Capture the cell that displays the provided text and extract its (X, Y) central coordinate. 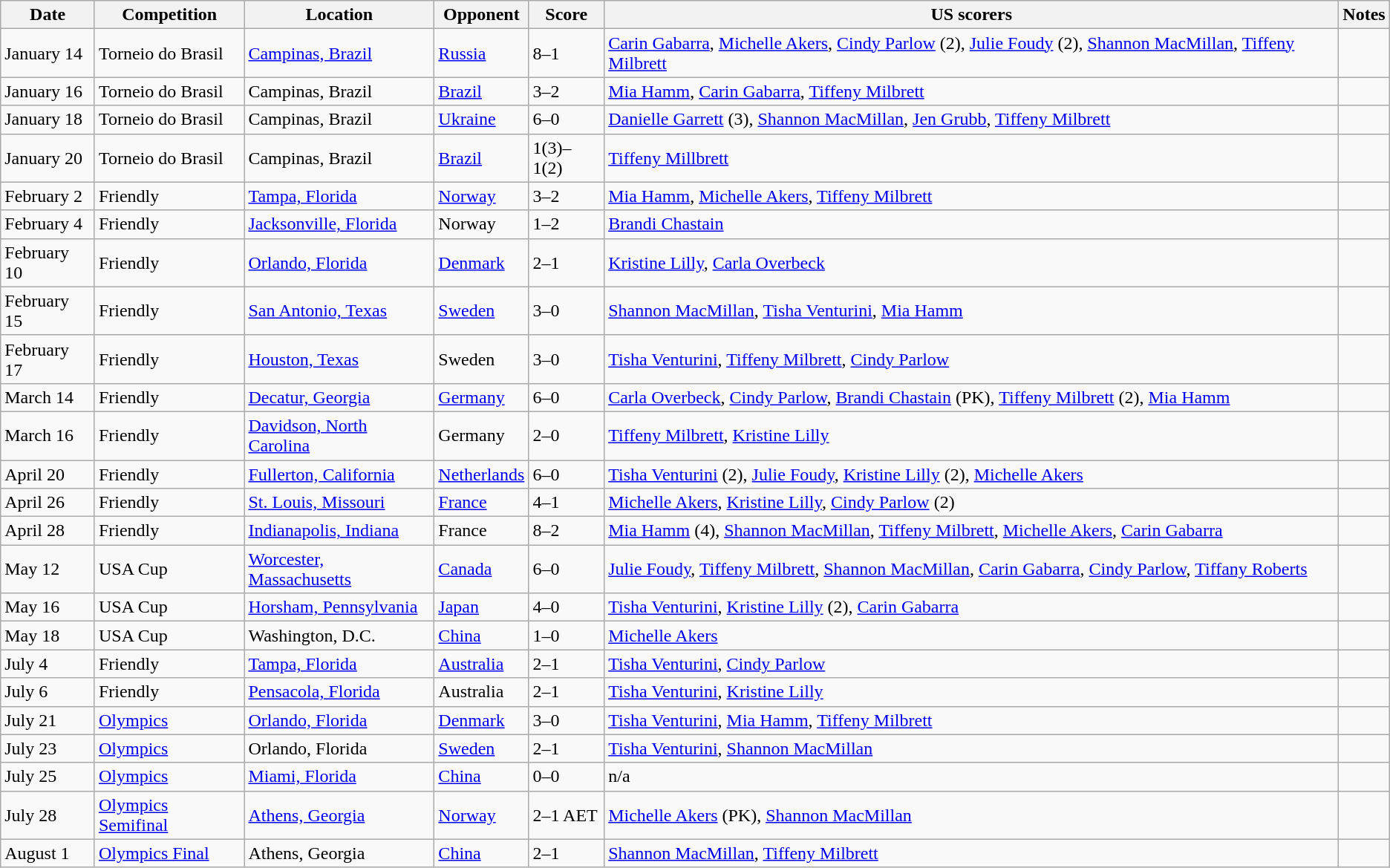
Tisha Venturini, Cindy Parlow (971, 664)
Julie Foudy, Tiffeny Milbrett, Shannon MacMillan, Carin Gabarra, Cindy Parlow, Tiffany Roberts (971, 569)
Kristine Lilly, Carla Overbeck (971, 263)
Danielle Garrett (3), Shannon MacMillan, Jen Grubb, Tiffeny Milbrett (971, 120)
Tisha Venturini, Kristine Lilly (2), Carin Gabarra (971, 607)
April 26 (48, 503)
St. Louis, Missouri (339, 503)
May 12 (48, 569)
Opponent (481, 15)
Canada (481, 569)
Horsham, Pennsylvania (339, 607)
Michelle Akers (PK), Shannon MacMillan (971, 815)
2–1 AET (567, 815)
Michelle Akers (971, 636)
2–0 (567, 435)
Date (48, 15)
1–0 (567, 636)
July 23 (48, 748)
Miami, Florida (339, 777)
8–2 (567, 531)
July 6 (48, 692)
Netherlands (481, 474)
February 4 (48, 224)
Japan (481, 607)
San Antonio, Texas (339, 310)
1(3)–1(2) (567, 157)
Worcester, Massachusetts (339, 569)
Pensacola, Florida (339, 692)
Tisha Venturini, Shannon MacMillan (971, 748)
Notes (1364, 15)
Russia (481, 53)
January 20 (48, 157)
8–1 (567, 53)
February 2 (48, 196)
Carin Gabarra, Michelle Akers, Cindy Parlow (2), Julie Foudy (2), Shannon MacMillan, Tiffeny Milbrett (971, 53)
Competition (169, 15)
May 16 (48, 607)
n/a (971, 777)
Score (567, 15)
Carla Overbeck, Cindy Parlow, Brandi Chastain (PK), Tiffeny Milbrett (2), Mia Hamm (971, 397)
August 1 (48, 853)
Shannon MacMillan, Tisha Venturini, Mia Hamm (971, 310)
January 18 (48, 120)
Tisha Venturini (2), Julie Foudy, Kristine Lilly (2), Michelle Akers (971, 474)
Tiffeny Milbrett, Kristine Lilly (971, 435)
Tisha Venturini, Tiffeny Milbrett, Cindy Parlow (971, 359)
Brandi Chastain (971, 224)
Mia Hamm, Michelle Akers, Tiffeny Milbrett (971, 196)
US scorers (971, 15)
Tisha Venturini, Kristine Lilly (971, 692)
0–0 (567, 777)
Tiffeny Millbrett (971, 157)
July 21 (48, 720)
Houston, Texas (339, 359)
Mia Hamm, Carin Gabarra, Tiffeny Milbrett (971, 91)
Jacksonville, Florida (339, 224)
July 28 (48, 815)
February 10 (48, 263)
March 14 (48, 397)
May 18 (48, 636)
Ukraine (481, 120)
April 28 (48, 531)
4–1 (567, 503)
1–2 (567, 224)
Washington, D.C. (339, 636)
Tisha Venturini, Mia Hamm, Tiffeny Milbrett (971, 720)
April 20 (48, 474)
July 4 (48, 664)
Indianapolis, Indiana (339, 531)
January 14 (48, 53)
Decatur, Georgia (339, 397)
Olympics Final (169, 853)
Location (339, 15)
Davidson, North Carolina (339, 435)
Shannon MacMillan, Tiffeny Milbrett (971, 853)
January 16 (48, 91)
Mia Hamm (4), Shannon MacMillan, Tiffeny Milbrett, Michelle Akers, Carin Gabarra (971, 531)
Olympics Semifinal (169, 815)
Fullerton, California (339, 474)
February 15 (48, 310)
March 16 (48, 435)
July 25 (48, 777)
February 17 (48, 359)
Michelle Akers, Kristine Lilly, Cindy Parlow (2) (971, 503)
4–0 (567, 607)
